Find where the given text appears and provide that cell's center as [X, Y] coordinate. 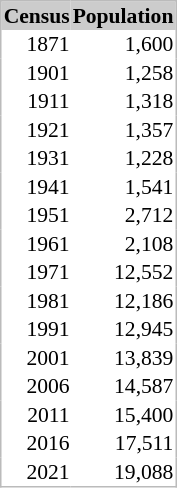
2,108 [124, 244]
12,552 [124, 272]
2001 [36, 358]
12,186 [124, 300]
1981 [36, 300]
1,357 [124, 130]
1,228 [124, 158]
1,258 [124, 72]
Population [124, 16]
1991 [36, 329]
1871 [36, 44]
13,839 [124, 358]
1901 [36, 72]
12,945 [124, 329]
14,587 [124, 386]
1941 [36, 186]
1921 [36, 130]
17,511 [124, 443]
1,318 [124, 101]
1961 [36, 244]
1911 [36, 101]
2006 [36, 386]
1,600 [124, 44]
1931 [36, 158]
2021 [36, 472]
15,400 [124, 414]
1,541 [124, 186]
1971 [36, 272]
Census [36, 16]
2,712 [124, 215]
2011 [36, 414]
2016 [36, 443]
1951 [36, 215]
19,088 [124, 472]
